Capture the cell that displays the provided text and extract its (x, y) central coordinate. 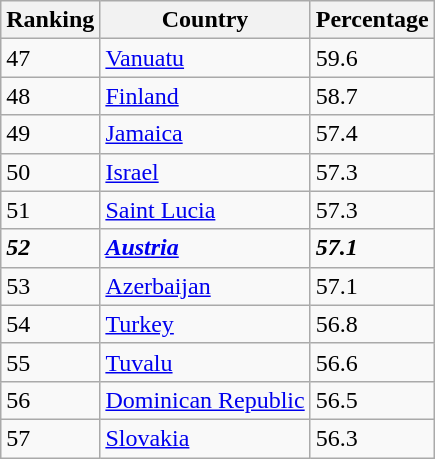
52 (50, 248)
Finland (205, 96)
Turkey (205, 324)
Israel (205, 172)
Saint Lucia (205, 210)
Percentage (372, 20)
54 (50, 324)
56.8 (372, 324)
48 (50, 96)
Jamaica (205, 134)
Azerbaijan (205, 286)
47 (50, 58)
56.6 (372, 362)
57.4 (372, 134)
Ranking (50, 20)
49 (50, 134)
Tuvalu (205, 362)
Dominican Republic (205, 400)
51 (50, 210)
50 (50, 172)
59.6 (372, 58)
Slovakia (205, 438)
Austria (205, 248)
58.7 (372, 96)
Vanuatu (205, 58)
56 (50, 400)
56.3 (372, 438)
53 (50, 286)
56.5 (372, 400)
55 (50, 362)
Country (205, 20)
57 (50, 438)
